Scan for the cell matching the given text and deliver its [x, y] coordinate at center. 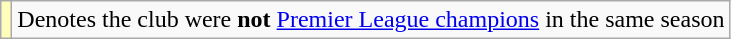
Denotes the club were not Premier League champions in the same season [371, 20]
